From the cell containing the given text, extract its center point as (x, y) coordinate. 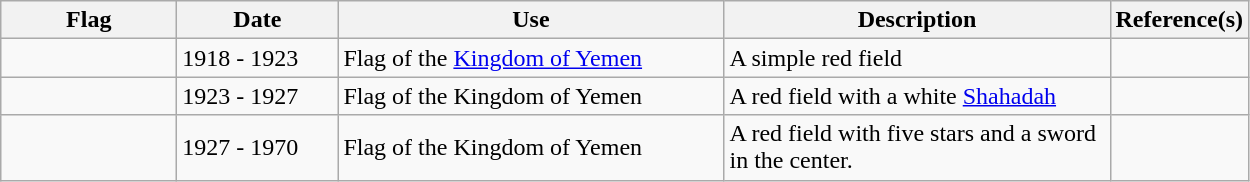
Use (531, 20)
1918 - 1923 (258, 58)
Reference(s) (1180, 20)
Date (258, 20)
Flag (89, 20)
1927 - 1970 (258, 148)
A red field with five stars and a sword in the center. (917, 148)
A simple red field (917, 58)
1923 - 1927 (258, 96)
A red field with a white Shahadah (917, 96)
Description (917, 20)
